Return the (x, y) coordinate for the center point of the cell that contains the specified text.  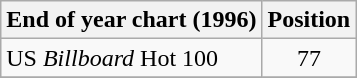
77 (309, 58)
End of year chart (1996) (132, 20)
US Billboard Hot 100 (132, 58)
Position (309, 20)
